Capture the cell that displays the provided text and extract its [X, Y] central coordinate. 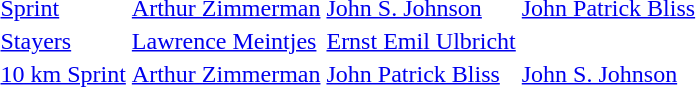
Ernst Emil Ulbricht [421, 41]
Lawrence Meintjes [226, 41]
